For the text-containing cell, return its midpoint in [X, Y] coordinate format. 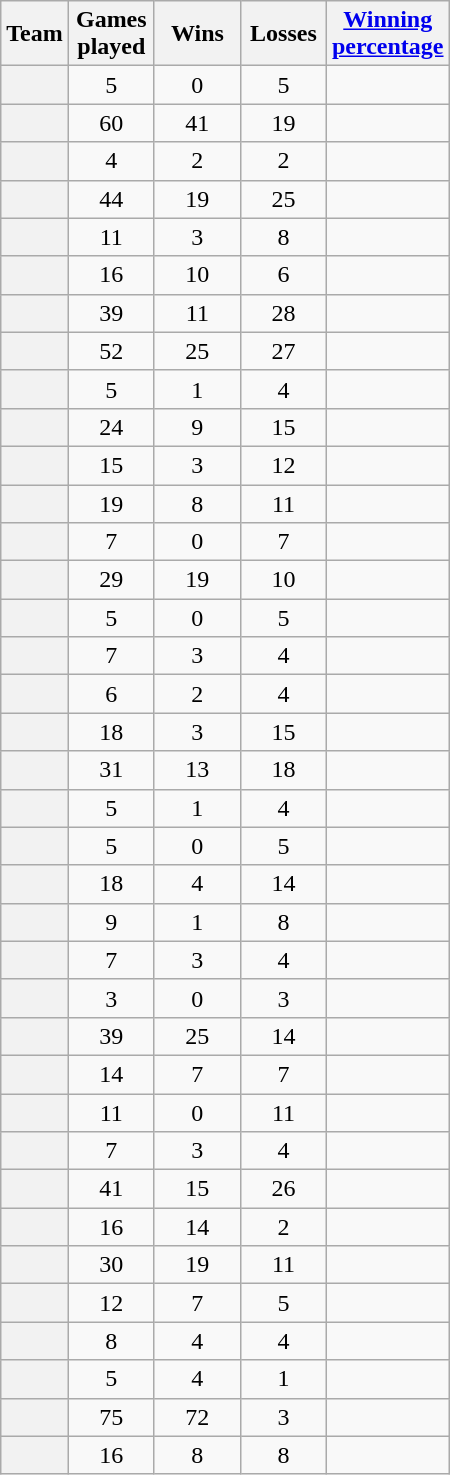
Games played [111, 34]
30 [111, 1265]
27 [283, 351]
29 [111, 580]
75 [111, 1417]
Winning percentage [388, 34]
Team [35, 34]
26 [283, 1189]
Losses [283, 34]
52 [111, 351]
44 [111, 199]
72 [197, 1417]
Wins [197, 34]
60 [111, 123]
31 [111, 770]
28 [283, 313]
24 [111, 427]
13 [197, 770]
